Locate the cell with the specified text and output its (x, y) center coordinate. 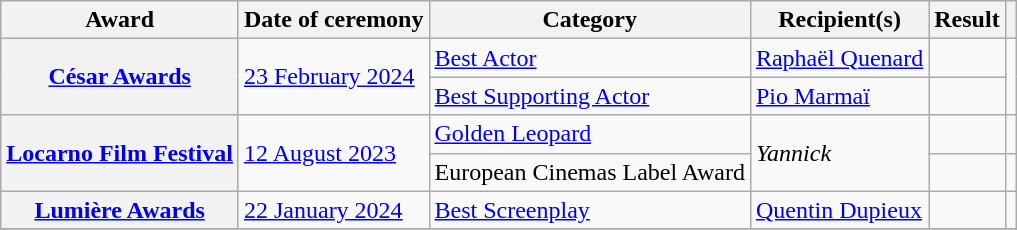
Best Supporting Actor (590, 96)
23 February 2024 (334, 77)
Quentin Dupieux (839, 210)
12 August 2023 (334, 153)
César Awards (120, 77)
Locarno Film Festival (120, 153)
22 January 2024 (334, 210)
Golden Leopard (590, 134)
Best Actor (590, 58)
European Cinemas Label Award (590, 172)
Award (120, 20)
Category (590, 20)
Result (967, 20)
Recipient(s) (839, 20)
Pio Marmaï (839, 96)
Raphaël Quenard (839, 58)
Date of ceremony (334, 20)
Lumière Awards (120, 210)
Yannick (839, 153)
Best Screenplay (590, 210)
